For the text-containing cell, return its midpoint in (X, Y) coordinate format. 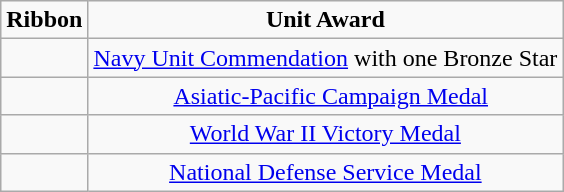
Asiatic-Pacific Campaign Medal (326, 96)
Ribbon (44, 20)
Navy Unit Commendation with one Bronze Star (326, 58)
Unit Award (326, 20)
National Defense Service Medal (326, 172)
World War II Victory Medal (326, 134)
